Return [X, Y] of the center of cell containing provided text 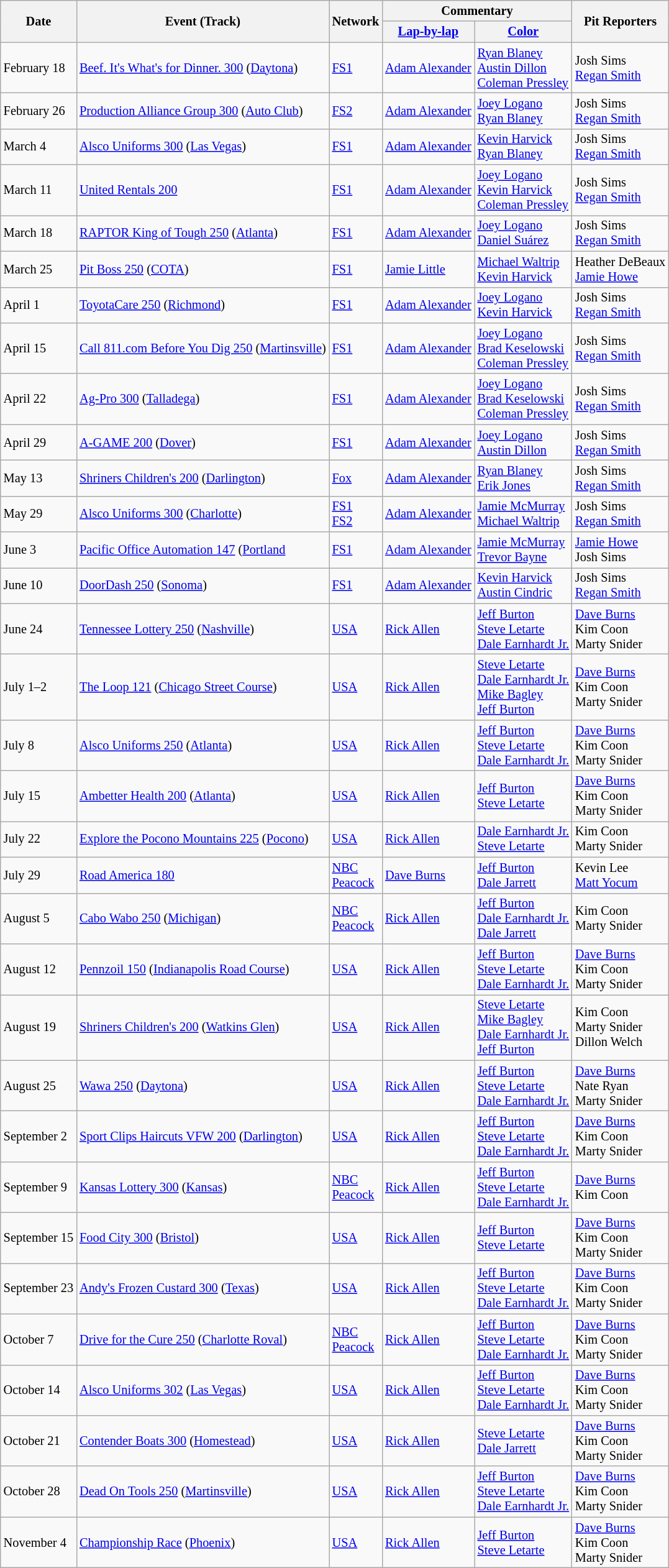
February 18 [39, 68]
October 7 [39, 1339]
October 21 [39, 1441]
Jeff BurtonDale Earnhardt Jr.Dale Jarrett [523, 919]
Wawa 250 (Daytona) [203, 1086]
Jamie Little [428, 269]
Beef. It's What's for Dinner. 300 (Daytona) [203, 68]
Contender Boats 300 (Homestead) [203, 1441]
July 15 [39, 796]
United Rentals 200 [203, 190]
October 14 [39, 1390]
Kansas Lottery 300 (Kansas) [203, 1187]
DoorDash 250 (Sonoma) [203, 585]
Commentary [477, 11]
Call 811.com Before You Dig 250 (Martinsville) [203, 348]
Ryan BlaneyErik Jones [523, 478]
September 23 [39, 1288]
Alsco Uniforms 302 (Las Vegas) [203, 1390]
Kevin HarvickRyan Blaney [523, 147]
Date [39, 21]
Dave BurnsKim Coon [620, 1187]
February 26 [39, 111]
Michael WaltripKevin Harvick [523, 269]
July 29 [39, 875]
Jamie McMurrayTrevor Bayne [523, 550]
Kevin LeeMatt Yocum [620, 875]
Jamie McMurrayMichael Waltrip [523, 514]
Ambetter Health 200 (Atlanta) [203, 796]
Dave BurnsNate RyanMarty Snider [620, 1086]
RAPTOR King of Tough 250 (Atlanta) [203, 233]
June 10 [39, 585]
Sport Clips Haircuts VFW 200 (Darlington) [203, 1136]
Alsco Uniforms 300 (Charlotte) [203, 514]
Drive for the Cure 250 (Charlotte Roval) [203, 1339]
Jamie HoweJosh Sims [620, 550]
July 8 [39, 745]
October 28 [39, 1492]
Jeff BurtonDale Jarrett [523, 875]
Shriners Children's 200 (Watkins Glen) [203, 1027]
June 3 [39, 550]
Pennzoil 150 (Indianapolis Road Course) [203, 969]
Joey LoganoRyan Blaney [523, 111]
Kevin HarvickAustin Cindric [523, 585]
Steve LetarteDale Earnhardt Jr.Mike BagleyJeff Burton [523, 687]
April 22 [39, 399]
May 29 [39, 514]
Joey LoganoDaniel Suárez [523, 233]
Road America 180 [203, 875]
Steve LetarteDale Jarrett [523, 1441]
Ryan BlaneyAustin DillonColeman Pressley [523, 68]
July 22 [39, 839]
March 4 [39, 147]
August 12 [39, 969]
Network [356, 21]
June 24 [39, 629]
ToyotaCare 250 (Richmond) [203, 305]
July 1–2 [39, 687]
Steve LetarteMike BagleyDale Earnhardt Jr.Jeff Burton [523, 1027]
Alsco Uniforms 250 (Atlanta) [203, 745]
Event (Track) [203, 21]
Production Alliance Group 300 (Auto Club) [203, 111]
April 1 [39, 305]
May 13 [39, 478]
April 15 [39, 348]
FS1FS2 [356, 514]
Dead On Tools 250 (Martinsville) [203, 1492]
Cabo Wabo 250 (Michigan) [203, 919]
Shriners Children's 200 (Darlington) [203, 478]
Fox [356, 478]
Dave Burns [428, 875]
Color [523, 32]
Joey LoganoAustin Dillon [523, 442]
April 29 [39, 442]
Joey LoganoKevin HarvickColeman Pressley [523, 190]
The Loop 121 (Chicago Street Course) [203, 687]
Andy's Frozen Custard 300 (Texas) [203, 1288]
Kim CoonMarty SniderDillon Welch [620, 1027]
Championship Race (Phoenix) [203, 1543]
FS2 [356, 111]
Pit Reporters [620, 21]
August 5 [39, 919]
September 15 [39, 1238]
Explore the Pocono Mountains 225 (Pocono) [203, 839]
Tennessee Lottery 250 (Nashville) [203, 629]
September 2 [39, 1136]
Alsco Uniforms 300 (Las Vegas) [203, 147]
Food City 300 (Bristol) [203, 1238]
Ag-Pro 300 (Talladega) [203, 399]
August 25 [39, 1086]
March 11 [39, 190]
November 4 [39, 1543]
September 9 [39, 1187]
March 25 [39, 269]
A-GAME 200 (Dover) [203, 442]
Lap-by-lap [428, 32]
Pacific Office Automation 147 (Portland [203, 550]
August 19 [39, 1027]
Joey LoganoKevin Harvick [523, 305]
Dale Earnhardt Jr.Steve Letarte [523, 839]
Heather DeBeauxJamie Howe [620, 269]
March 18 [39, 233]
Pit Boss 250 (COTA) [203, 269]
